Capture the cell that displays the provided text and extract its (X, Y) central coordinate. 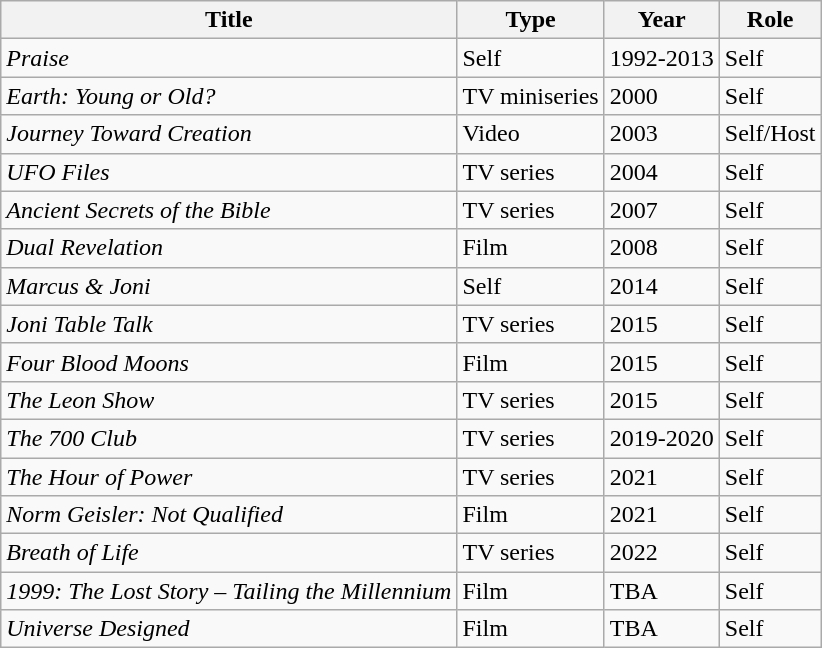
2000 (662, 96)
Four Blood Moons (229, 362)
Self/Host (770, 134)
UFO Files (229, 172)
2022 (662, 553)
The Hour of Power (229, 477)
The Leon Show (229, 400)
TV miniseries (530, 96)
Earth: Young or Old? (229, 96)
Universe Designed (229, 629)
Breath of Life (229, 553)
Journey Toward Creation (229, 134)
Video (530, 134)
2019-2020 (662, 438)
2004 (662, 172)
Marcus & Joni (229, 286)
1992-2013 (662, 58)
The 700 Club (229, 438)
Praise (229, 58)
Year (662, 20)
1999: The Lost Story – Tailing the Millennium (229, 591)
Title (229, 20)
2007 (662, 210)
Dual Revelation (229, 248)
2008 (662, 248)
2014 (662, 286)
2003 (662, 134)
Role (770, 20)
Ancient Secrets of the Bible (229, 210)
Joni Table Talk (229, 324)
Norm Geisler: Not Qualified (229, 515)
Type (530, 20)
